Locate the cell with the specified text and output its (X, Y) center coordinate. 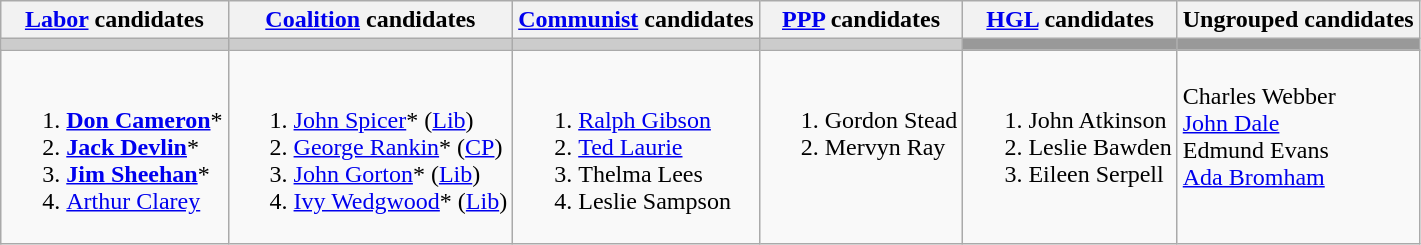
Labor candidates (114, 20)
HGL candidates (1070, 20)
Ungrouped candidates (1298, 20)
Communist candidates (636, 20)
Ralph GibsonTed LaurieThelma LeesLeslie Sampson (636, 147)
John Spicer* (Lib)George Rankin* (CP)John Gorton* (Lib)Ivy Wedgwood* (Lib) (370, 147)
Charles Webber John Dale Edmund Evans Ada Bromham (1298, 147)
Coalition candidates (370, 20)
PPP candidates (861, 20)
Gordon SteadMervyn Ray (861, 147)
John AtkinsonLeslie BawdenEileen Serpell (1070, 147)
Don Cameron*Jack Devlin*Jim Sheehan*Arthur Clarey (114, 147)
